Search for the cell housing the specified text and yield its (x, y) center coordinate. 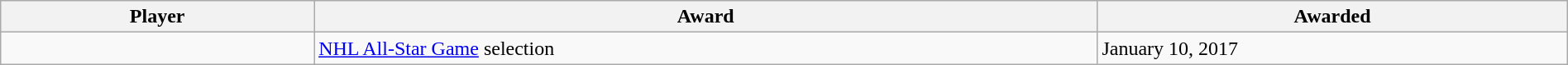
Player (157, 17)
Awarded (1332, 17)
NHL All-Star Game selection (706, 48)
January 10, 2017 (1332, 48)
Award (706, 17)
